Provide the [X, Y] coordinate of the cell's center where the given text is located.  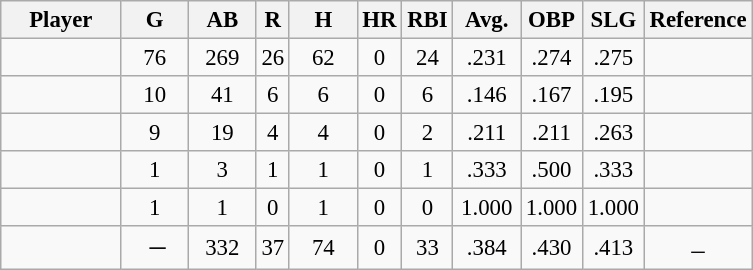
Reference [698, 20]
24 [428, 58]
OBP [552, 20]
.167 [552, 95]
Avg. [487, 20]
269 [223, 58]
.146 [487, 95]
3 [223, 170]
.263 [613, 133]
AB [223, 20]
76 [155, 58]
332 [223, 248]
.430 [552, 248]
Player [61, 20]
H [323, 20]
26 [272, 58]
37 [272, 248]
.413 [613, 248]
G [155, 20]
19 [223, 133]
10 [155, 95]
9 [155, 133]
.195 [613, 95]
.384 [487, 248]
2 [428, 133]
.231 [487, 58]
.275 [613, 58]
R [272, 20]
.274 [552, 58]
33 [428, 248]
41 [223, 95]
SLG [613, 20]
HR [380, 20]
.500 [552, 170]
62 [323, 58]
74 [323, 248]
RBI [428, 20]
